Return [X, Y] of the center of cell containing provided text 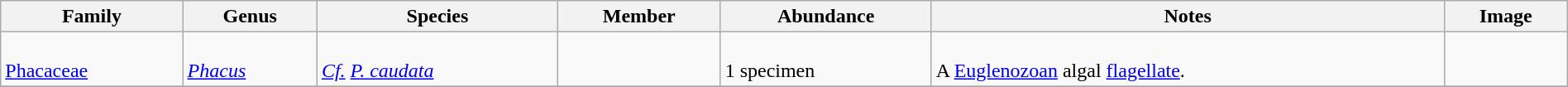
Notes [1188, 17]
Family [92, 17]
Cf. P. caudata [437, 60]
1 specimen [825, 60]
Phacus [250, 60]
Member [640, 17]
A Euglenozoan algal flagellate. [1188, 60]
Abundance [825, 17]
Image [1505, 17]
Genus [250, 17]
Species [437, 17]
Phacaceae [92, 60]
